Find where the given text appears and provide that cell's center as [x, y] coordinate. 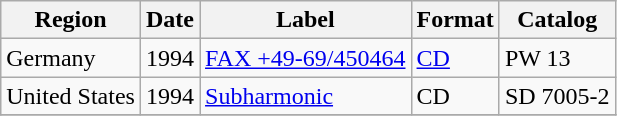
United States [71, 96]
SD 7005-2 [557, 96]
Subharmonic [306, 96]
Region [71, 20]
Date [170, 20]
FAX +49-69/450464 [306, 58]
PW 13 [557, 58]
Germany [71, 58]
Label [306, 20]
Catalog [557, 20]
Format [455, 20]
